Locate the cell with the specified text and output its [x, y] center coordinate. 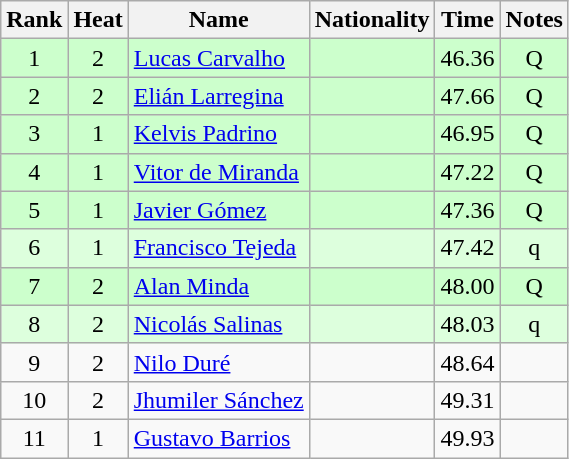
48.00 [468, 286]
46.36 [468, 58]
Kelvis Padrino [218, 134]
Notes [534, 20]
10 [34, 400]
Vitor de Miranda [218, 172]
47.66 [468, 96]
Name [218, 20]
Nationality [372, 20]
8 [34, 324]
49.31 [468, 400]
48.03 [468, 324]
49.93 [468, 438]
46.95 [468, 134]
47.42 [468, 248]
3 [34, 134]
9 [34, 362]
Alan Minda [218, 286]
6 [34, 248]
7 [34, 286]
Jhumiler Sánchez [218, 400]
11 [34, 438]
48.64 [468, 362]
47.36 [468, 210]
Time [468, 20]
Elián Larregina [218, 96]
4 [34, 172]
Francisco Tejeda [218, 248]
Rank [34, 20]
Heat [98, 20]
Nilo Duré [218, 362]
Nicolás Salinas [218, 324]
5 [34, 210]
Javier Gómez [218, 210]
Lucas Carvalho [218, 58]
47.22 [468, 172]
Gustavo Barrios [218, 438]
